Scan for the cell matching the given text and deliver its [X, Y] coordinate at center. 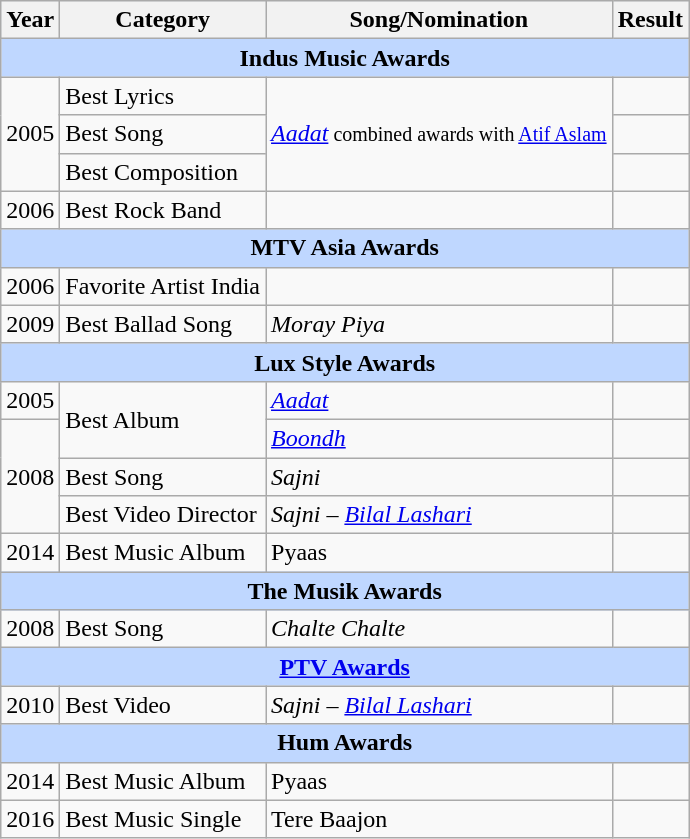
Aadat [440, 400]
Best Video [163, 705]
2009 [30, 324]
Year [30, 20]
Song/Nomination [440, 20]
Chalte Chalte [440, 629]
Aadat combined awards with Atif Aslam [440, 134]
Favorite Artist India [163, 286]
PTV Awards [345, 667]
Best Music Single [163, 819]
Result [650, 20]
Best Rock Band [163, 210]
Best Album [163, 419]
Best Lyrics [163, 96]
Best Video Director [163, 515]
2010 [30, 705]
Best Ballad Song [163, 324]
Best Composition [163, 172]
2016 [30, 819]
Lux Style Awards [345, 362]
Sajni [440, 477]
Tere Baajon [440, 819]
Moray Piya [440, 324]
The Musik Awards [345, 591]
Boondh [440, 438]
Category [163, 20]
Hum Awards [345, 743]
Indus Music Awards [345, 58]
MTV Asia Awards [345, 248]
